Identify which cell holds the provided text, then report its [x, y] central coordinate. 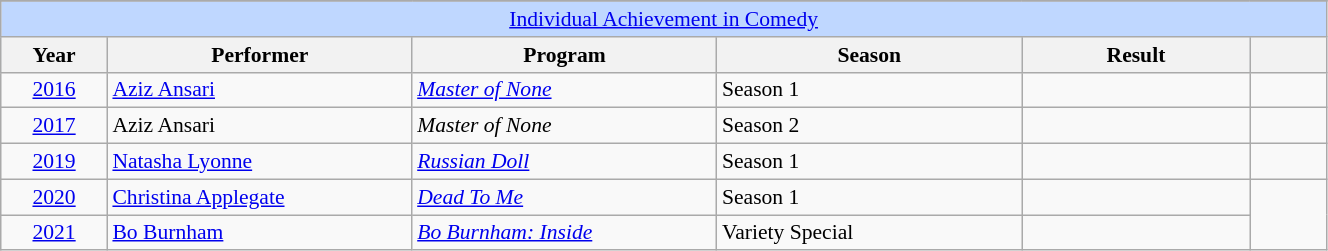
Performer [260, 55]
2016 [54, 90]
Bo Burnham [260, 233]
Russian Doll [564, 162]
Variety Special [870, 233]
2019 [54, 162]
Dead To Me [564, 197]
Season [870, 55]
Natasha Lyonne [260, 162]
Season 2 [870, 126]
Christina Applegate [260, 197]
2017 [54, 126]
Bo Burnham: Inside [564, 233]
Result [1136, 55]
Individual Achievement in Comedy [664, 19]
2020 [54, 197]
Year [54, 55]
Program [564, 55]
2021 [54, 233]
